Pinpoint the cell where the given text exists, returning its (X, Y) midpoint coordinate. 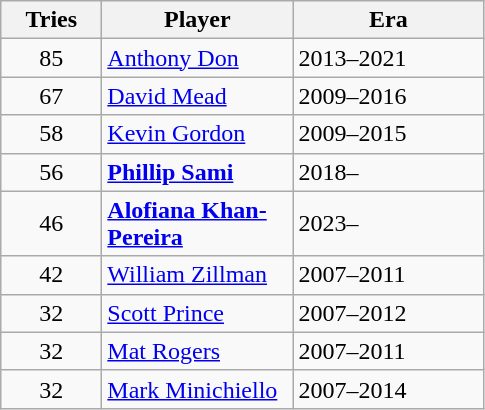
2009–2015 (388, 134)
Player (198, 20)
Mark Minichiello (198, 389)
2013–2021 (388, 58)
2007–2012 (388, 313)
Alofiana Khan-Pereira (198, 224)
56 (52, 172)
2018– (388, 172)
67 (52, 96)
Phillip Sami (198, 172)
William Zillman (198, 275)
46 (52, 224)
David Mead (198, 96)
Tries (52, 20)
Scott Prince (198, 313)
2023– (388, 224)
Kevin Gordon (198, 134)
58 (52, 134)
42 (52, 275)
2007–2014 (388, 389)
2009–2016 (388, 96)
Anthony Don (198, 58)
Era (388, 20)
85 (52, 58)
Mat Rogers (198, 351)
